Provide the (X, Y) coordinate of the cell's center where the given text is located.  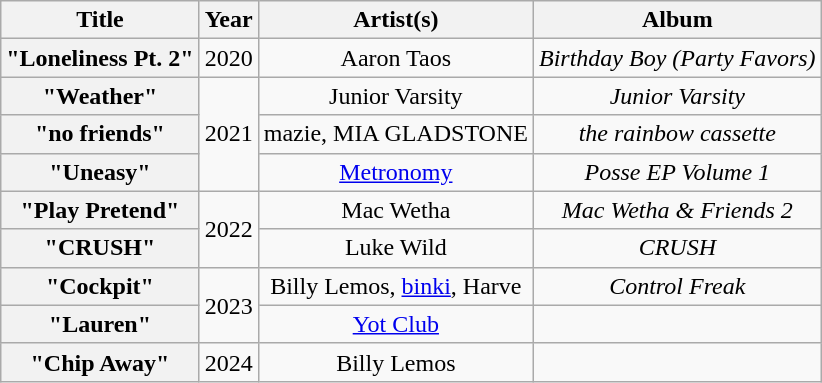
mazie, MIA GLADSTONE (396, 134)
Control Freak (677, 286)
Posse EP Volume 1 (677, 172)
2023 (228, 305)
Album (677, 20)
Year (228, 20)
"Chip Away" (100, 362)
"Uneasy" (100, 172)
"Play Pretend" (100, 210)
Yot Club (396, 324)
CRUSH (677, 248)
2020 (228, 58)
Aaron Taos (396, 58)
"Lauren" (100, 324)
"Weather" (100, 96)
2022 (228, 229)
Birthday Boy (Party Favors) (677, 58)
Metronomy (396, 172)
Artist(s) (396, 20)
Billy Lemos (396, 362)
2024 (228, 362)
Billy Lemos, binki, Harve (396, 286)
Luke Wild (396, 248)
the rainbow cassette (677, 134)
"Loneliness Pt. 2" (100, 58)
2021 (228, 134)
"no friends" (100, 134)
"CRUSH" (100, 248)
Title (100, 20)
Mac Wetha (396, 210)
Mac Wetha & Friends 2 (677, 210)
"Cockpit" (100, 286)
